Locate the cell with the specified text and output its (X, Y) center coordinate. 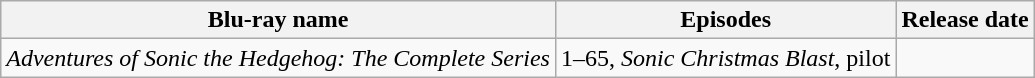
1–65, Sonic Christmas Blast, pilot (725, 58)
Blu-ray name (278, 20)
Episodes (725, 20)
Release date (965, 20)
Adventures of Sonic the Hedgehog: The Complete Series (278, 58)
